For the text-containing cell, return its midpoint in (x, y) coordinate format. 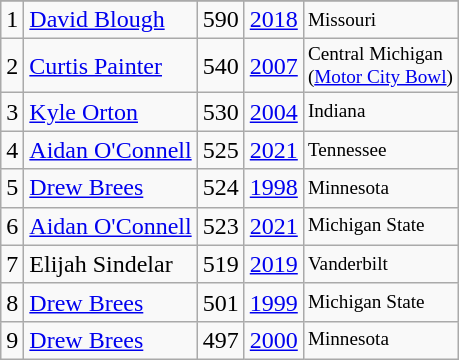
3 (12, 112)
9 (12, 340)
4 (12, 150)
2000 (274, 340)
Kyle Orton (110, 112)
Central Michigan(Motor City Bowl) (380, 66)
7 (12, 264)
2 (12, 66)
590 (220, 20)
497 (220, 340)
Vanderbilt (380, 264)
Indiana (380, 112)
2019 (274, 264)
540 (220, 66)
519 (220, 264)
501 (220, 302)
8 (12, 302)
524 (220, 188)
David Blough (110, 20)
523 (220, 226)
1998 (274, 188)
2004 (274, 112)
525 (220, 150)
2018 (274, 20)
Missouri (380, 20)
1999 (274, 302)
2007 (274, 66)
1 (12, 20)
6 (12, 226)
5 (12, 188)
Elijah Sindelar (110, 264)
Curtis Painter (110, 66)
Tennessee (380, 150)
530 (220, 112)
